Scan for the cell matching the given text and deliver its (x, y) coordinate at center. 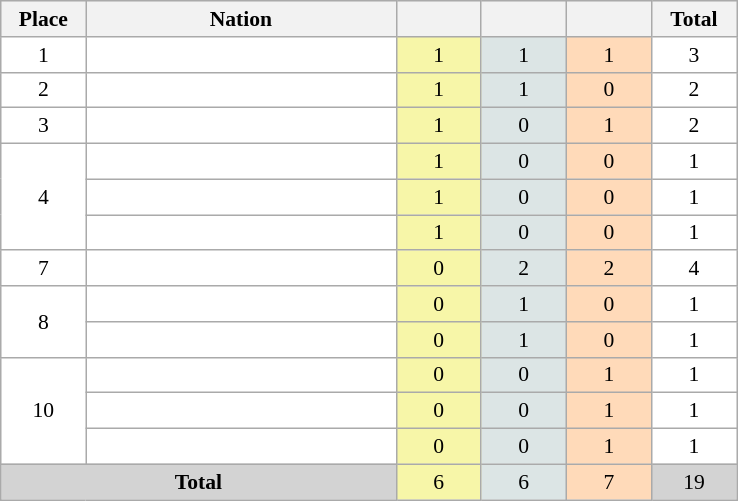
10 (44, 410)
Nation (241, 19)
8 (44, 322)
19 (694, 482)
Place (44, 19)
